Return the (X, Y) coordinate for the center point of the cell that contains the specified text.  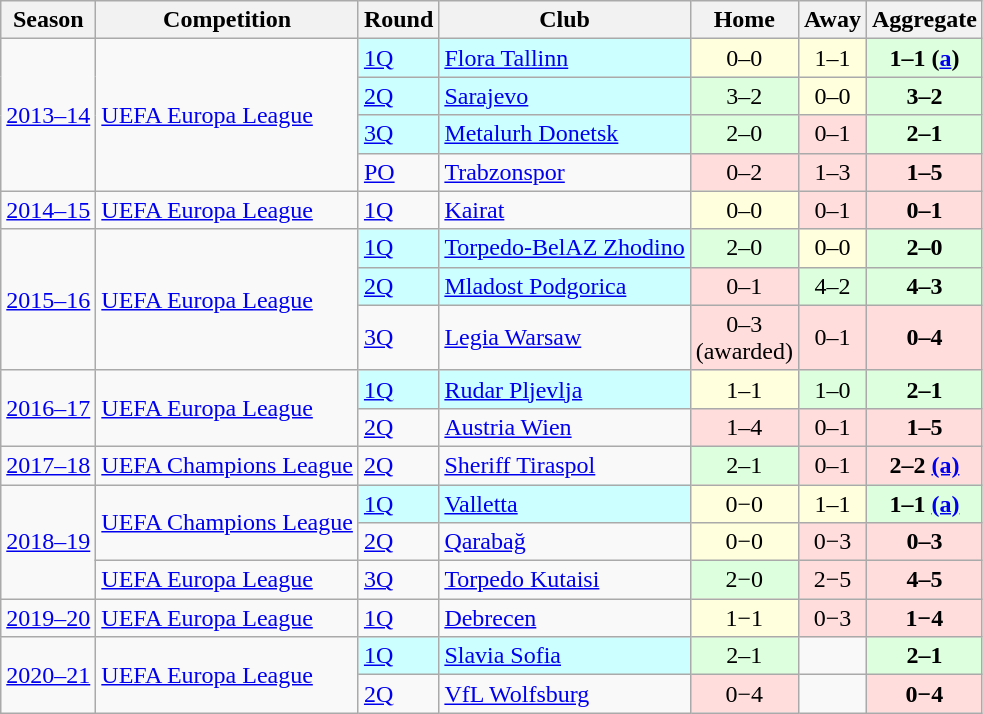
Qarabağ (564, 542)
4–5 (924, 580)
1–3 (833, 172)
0–3 (924, 542)
Debrecen (564, 618)
2014–15 (48, 210)
1–0 (833, 389)
4–3 (924, 286)
2017–18 (48, 465)
Trabzonspor (564, 172)
VfL Wolfsburg (564, 694)
Sarajevo (564, 96)
2016–17 (48, 408)
2015–16 (48, 300)
1−4 (924, 618)
Austria Wien (564, 427)
Valletta (564, 503)
0–4 (924, 338)
Season (48, 20)
2018–19 (48, 541)
Sheriff Tiraspol (564, 465)
PO (398, 172)
Flora Tallinn (564, 58)
1–4 (744, 427)
Metalurh Donetsk (564, 134)
Torpedo-BelAZ Zhodino (564, 248)
2013–14 (48, 115)
2020–21 (48, 675)
Mladost Podgorica (564, 286)
0–3(awarded) (744, 338)
Competition (228, 20)
1−1 (744, 618)
4–2 (833, 286)
Club (564, 20)
Rudar Pljevlja (564, 389)
Torpedo Kutaisi (564, 580)
Aggregate (924, 20)
0–2 (744, 172)
Slavia Sofia (564, 656)
2−0 (744, 580)
Round (398, 20)
Away (833, 20)
2019–20 (48, 618)
Legia Warsaw (564, 338)
2−5 (833, 580)
Home (744, 20)
Kairat (564, 210)
2–2 (a) (924, 465)
